Output the (x, y) coordinate of the center of the cell containing the given text.  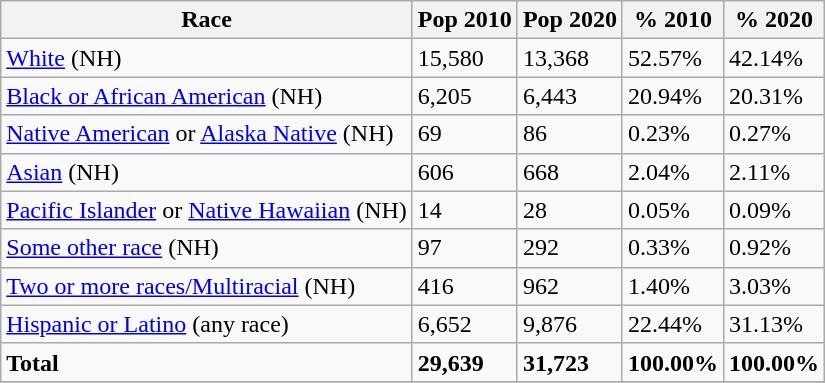
22.44% (672, 324)
668 (570, 172)
2.11% (774, 172)
97 (464, 248)
20.31% (774, 96)
962 (570, 286)
86 (570, 134)
28 (570, 210)
White (NH) (207, 58)
13,368 (570, 58)
Hispanic or Latino (any race) (207, 324)
20.94% (672, 96)
69 (464, 134)
0.92% (774, 248)
Asian (NH) (207, 172)
Two or more races/Multiracial (NH) (207, 286)
0.27% (774, 134)
6,443 (570, 96)
Black or African American (NH) (207, 96)
416 (464, 286)
% 2010 (672, 20)
29,639 (464, 362)
3.03% (774, 286)
1.40% (672, 286)
14 (464, 210)
% 2020 (774, 20)
31.13% (774, 324)
2.04% (672, 172)
0.09% (774, 210)
52.57% (672, 58)
292 (570, 248)
Pacific Islander or Native Hawaiian (NH) (207, 210)
Some other race (NH) (207, 248)
31,723 (570, 362)
Pop 2010 (464, 20)
Pop 2020 (570, 20)
6,205 (464, 96)
42.14% (774, 58)
0.23% (672, 134)
Race (207, 20)
Native American or Alaska Native (NH) (207, 134)
Total (207, 362)
0.05% (672, 210)
606 (464, 172)
15,580 (464, 58)
0.33% (672, 248)
6,652 (464, 324)
9,876 (570, 324)
